For the text-containing cell, return its midpoint in (X, Y) coordinate format. 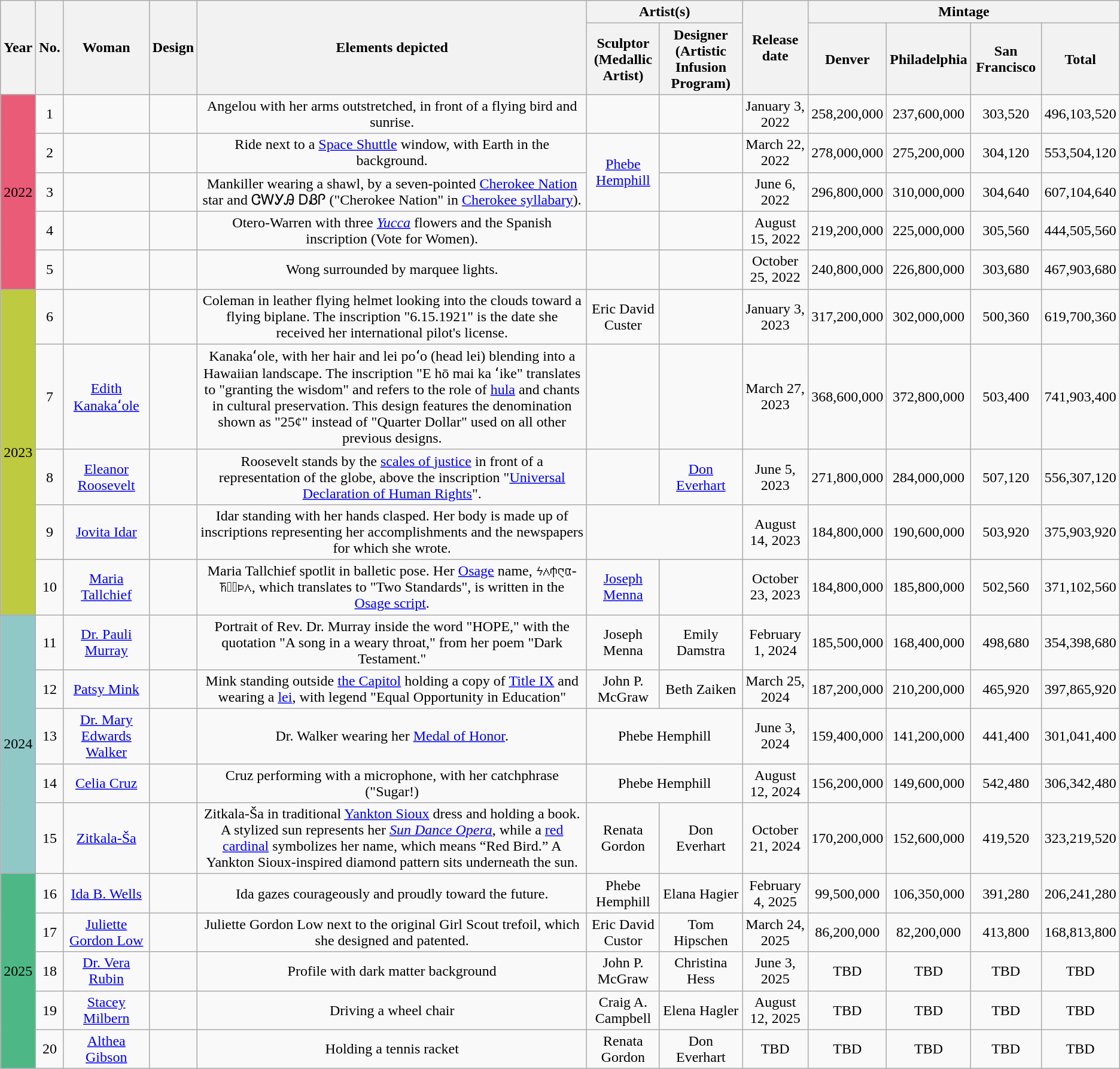
Eleanor Roosevelt (106, 477)
13 (50, 736)
Edith Kanakaʻole (106, 397)
18 (50, 971)
9 (50, 532)
June 5, 2023 (775, 477)
375,903,920 (1081, 532)
August 12, 2025 (775, 1010)
No. (50, 48)
467,903,680 (1081, 269)
106,350,000 (929, 894)
Stacey Milbern (106, 1010)
465,920 (1006, 689)
Elena Hagler (701, 1010)
397,865,920 (1081, 689)
3 (50, 191)
Woman (106, 48)
5 (50, 269)
Denver (847, 59)
Wong surrounded by marquee lights. (392, 269)
Sculptor(Medallic Artist) (623, 59)
225,000,000 (929, 231)
Designer(Artistic Infusion Program) (701, 59)
441,400 (1006, 736)
304,120 (1006, 153)
258,200,000 (847, 114)
Elements depicted (392, 48)
Holding a tennis racket (392, 1049)
Elana Hagier (701, 894)
Althea Gibson (106, 1049)
619,700,360 (1081, 316)
2025 (18, 971)
7 (50, 397)
371,102,560 (1081, 587)
275,200,000 (929, 153)
14 (50, 784)
553,504,120 (1081, 153)
323,219,520 (1081, 839)
500,360 (1006, 316)
303,520 (1006, 114)
Profile with dark matter background (392, 971)
741,903,400 (1081, 397)
152,600,000 (929, 839)
August 15, 2022 (775, 231)
Mintage (964, 12)
Ride next to a Space Shuttle window, with Earth in the background. (392, 153)
February 4, 2025 (775, 894)
503,400 (1006, 397)
October 25, 2022 (775, 269)
305,560 (1006, 231)
Release date (775, 48)
Maria Tallchief spotlit in balletic pose. Her Osage name, 𐓏𐓘𐓸𐓮𐓟-𐓍𐓪͘𐓬𐓘, which translates to "Two Standards", is written in the Osage script. (392, 587)
2023 (18, 452)
Zitkala-Ša (106, 839)
542,480 (1006, 784)
226,800,000 (929, 269)
Juliette Gordon Low (106, 932)
March 27, 2023 (775, 397)
86,200,000 (847, 932)
419,520 (1006, 839)
503,920 (1006, 532)
Total (1081, 59)
206,241,280 (1081, 894)
168,813,800 (1081, 932)
March 24, 2025 (775, 932)
296,800,000 (847, 191)
Otero-Warren with three Yucca flowers and the Spanish inscription (Vote for Women). (392, 231)
August 14, 2023 (775, 532)
Mankiller wearing a shawl, by a seven-pointed Cherokee Nation star and ᏣᎳᎩᎯ ᎠᏰᎵ ("Cherokee Nation" in Cherokee syllabary). (392, 191)
99,500,000 (847, 894)
304,640 (1006, 191)
Roosevelt stands by the scales of justice in front of a representation of the globe, above the inscription "Universal Declaration of Human Rights". (392, 477)
372,800,000 (929, 397)
Dr. Pauli Murray (106, 642)
2022 (18, 191)
Eric David Custor (623, 932)
284,000,000 (929, 477)
185,500,000 (847, 642)
82,200,000 (929, 932)
Ida gazes courageously and proudly toward the future. (392, 894)
1 (50, 114)
278,000,000 (847, 153)
Cruz performing with a microphone, with her catchphrase ("Sugar!) (392, 784)
302,000,000 (929, 316)
4 (50, 231)
Dr. Mary Edwards Walker (106, 736)
303,680 (1006, 269)
496,103,520 (1081, 114)
2024 (18, 744)
Christina Hess (701, 971)
January 3, 2022 (775, 114)
June 6, 2022 (775, 191)
8 (50, 477)
August 12, 2024 (775, 784)
Portrait of Rev. Dr. Murray inside the word "HOPE," with the quotation "A song in a weary throat," from her poem "Dark Testament." (392, 642)
444,505,560 (1081, 231)
Angelou with her arms outstretched, in front of a flying bird and sunrise. (392, 114)
Celia Cruz (106, 784)
19 (50, 1010)
237,600,000 (929, 114)
15 (50, 839)
Ida B. Wells (106, 894)
306,342,480 (1081, 784)
Patsy Mink (106, 689)
Juliette Gordon Low next to the original Girl Scout trefoil, which she designed and patented. (392, 932)
240,800,000 (847, 269)
October 23, 2023 (775, 587)
271,800,000 (847, 477)
Jovita Idar (106, 532)
June 3, 2024 (775, 736)
2 (50, 153)
San Francisco (1006, 59)
June 3, 2025 (775, 971)
Eric David Custer (623, 316)
185,800,000 (929, 587)
159,400,000 (847, 736)
Beth Zaiken (701, 689)
Year (18, 48)
Philadelphia (929, 59)
Craig A. Campbell (623, 1010)
March 25, 2024 (775, 689)
Emily Damstra (701, 642)
March 22, 2022 (775, 153)
170,200,000 (847, 839)
Dr. Walker wearing her Medal of Honor. (392, 736)
498,680 (1006, 642)
Design (173, 48)
Maria Tallchief (106, 587)
190,600,000 (929, 532)
354,398,680 (1081, 642)
556,307,120 (1081, 477)
301,041,400 (1081, 736)
11 (50, 642)
6 (50, 316)
502,560 (1006, 587)
141,200,000 (929, 736)
16 (50, 894)
10 (50, 587)
210,200,000 (929, 689)
413,800 (1006, 932)
149,600,000 (929, 784)
310,000,000 (929, 191)
Driving a wheel chair (392, 1010)
February 1, 2024 (775, 642)
156,200,000 (847, 784)
Mink standing outside the Capitol holding a copy of Title IX and wearing a lei, with legend "Equal Opportunity in Education" (392, 689)
17 (50, 932)
20 (50, 1049)
Tom Hipschen (701, 932)
January 3, 2023 (775, 316)
391,280 (1006, 894)
Artist(s) (665, 12)
368,600,000 (847, 397)
October 21, 2024 (775, 839)
Dr. Vera Rubin (106, 971)
168,400,000 (929, 642)
187,200,000 (847, 689)
317,200,000 (847, 316)
219,200,000 (847, 231)
507,120 (1006, 477)
Idar standing with her hands clasped. Her body is made up of inscriptions representing her accomplishments and the newspapers for which she wrote. (392, 532)
607,104,640 (1081, 191)
12 (50, 689)
